Scan for the cell matching the given text and deliver its [x, y] coordinate at center. 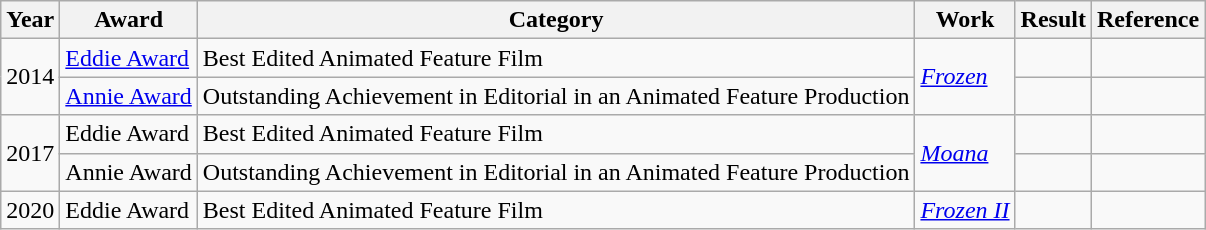
2017 [30, 153]
2014 [30, 77]
Frozen II [965, 210]
Award [129, 20]
Reference [1148, 20]
Category [556, 20]
Result [1053, 20]
Work [965, 20]
Frozen [965, 77]
Year [30, 20]
Moana [965, 153]
2020 [30, 210]
